Scan for the cell matching the given text and deliver its (x, y) coordinate at center. 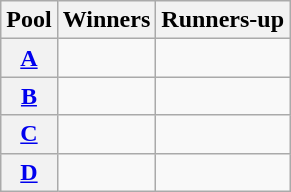
A (29, 58)
Winners (106, 20)
Runners-up (223, 20)
D (29, 172)
C (29, 134)
Pool (29, 20)
B (29, 96)
